Locate the cell with the specified text and output its (X, Y) center coordinate. 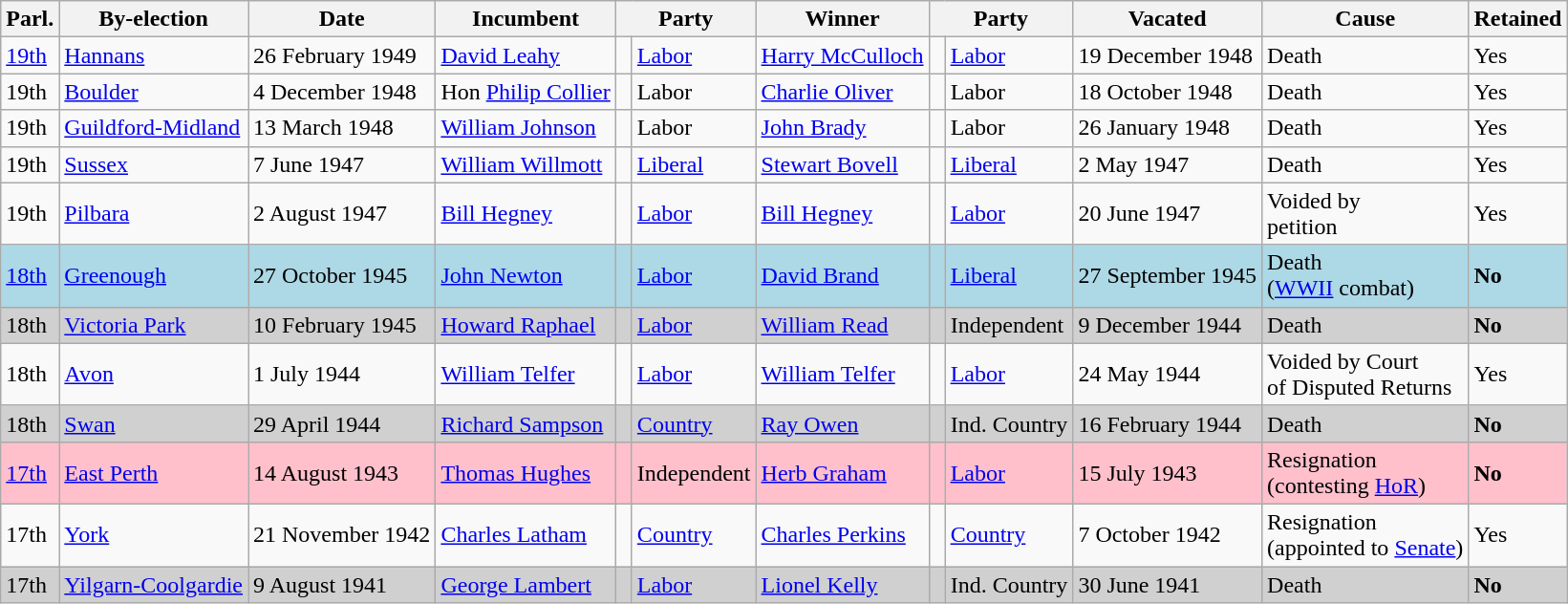
Guildford-Midland (154, 128)
10 February 1945 (342, 325)
York (154, 535)
David Leahy (526, 55)
4 December 1948 (342, 92)
27 September 1945 (1168, 275)
Yilgarn-Coolgardie (154, 584)
26 January 1948 (1168, 128)
Vacated (1168, 19)
Cause (1365, 19)
15 July 1943 (1168, 472)
Pilbara (154, 214)
7 June 1947 (342, 164)
Retained (1517, 19)
2 May 1947 (1168, 164)
Hon Philip Collier (526, 92)
Lionel Kelly (843, 584)
2 August 1947 (342, 214)
John Newton (526, 275)
William Read (843, 325)
27 October 1945 (342, 275)
21 November 1942 (342, 535)
16 February 1944 (1168, 423)
24 May 1944 (1168, 375)
Harry McCulloch (843, 55)
Ray Owen (843, 423)
30 June 1941 (1168, 584)
Stewart Bovell (843, 164)
14 August 1943 (342, 472)
7 October 1942 (1168, 535)
Greenough (154, 275)
1 July 1944 (342, 375)
By-election (154, 19)
9 December 1944 (1168, 325)
29 April 1944 (342, 423)
William Willmott (526, 164)
David Brand (843, 275)
Thomas Hughes (526, 472)
Resignation(contesting HoR) (1365, 472)
Voided by Courtof Disputed Returns (1365, 375)
Howard Raphael (526, 325)
Victoria Park (154, 325)
Date (342, 19)
26 February 1949 (342, 55)
19 December 1948 (1168, 55)
Sussex (154, 164)
Charles Perkins (843, 535)
13 March 1948 (342, 128)
Swan (154, 423)
Resignation(appointed to Senate) (1365, 535)
Voided bypetition (1365, 214)
Herb Graham (843, 472)
East Perth (154, 472)
Boulder (154, 92)
Avon (154, 375)
Charlie Oliver (843, 92)
Hannans (154, 55)
Winner (843, 19)
William Johnson (526, 128)
Death(WWII combat) (1365, 275)
9 August 1941 (342, 584)
Incumbent (526, 19)
18 October 1948 (1168, 92)
Richard Sampson (526, 423)
John Brady (843, 128)
George Lambert (526, 584)
20 June 1947 (1168, 214)
Charles Latham (526, 535)
Parl. (31, 19)
